Determine the [X, Y] coordinate at the center of the cell enclosing the given text.  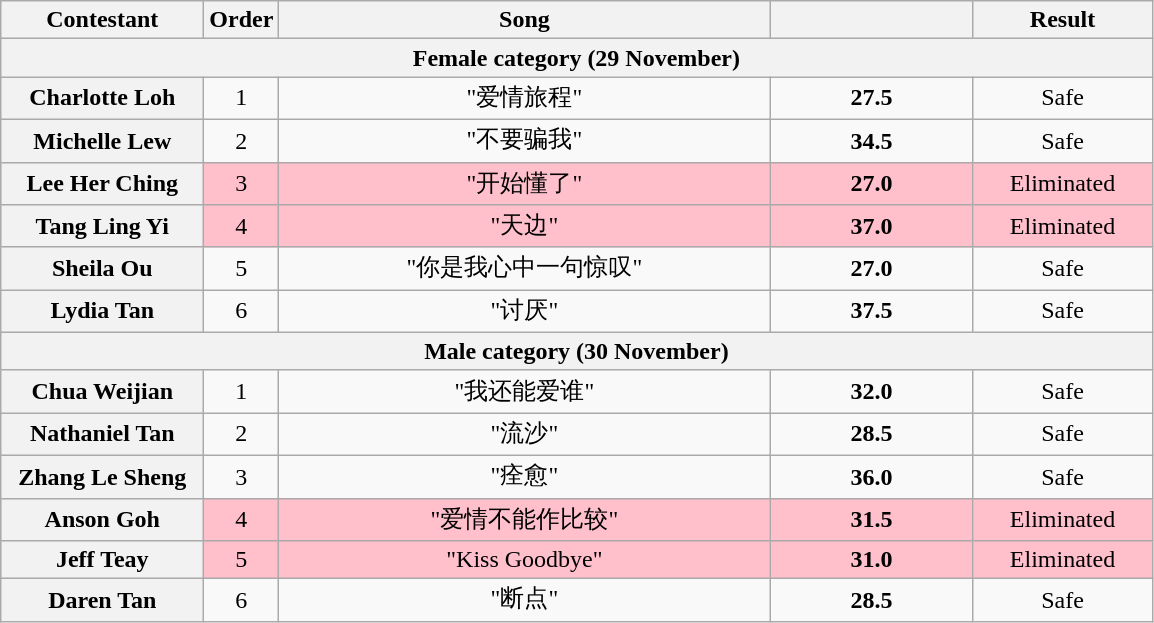
"不要骗我" [524, 140]
Male category (30 November) [576, 351]
"天边" [524, 226]
34.5 [872, 140]
"讨厌" [524, 312]
Nathaniel Tan [102, 434]
31.0 [872, 560]
Chua Weijian [102, 392]
"断点" [524, 600]
"流沙" [524, 434]
Song [524, 20]
Daren Tan [102, 600]
Zhang Le Sheng [102, 476]
Tang Ling Yi [102, 226]
Lee Her Ching [102, 184]
32.0 [872, 392]
31.5 [872, 520]
Female category (29 November) [576, 58]
37.0 [872, 226]
36.0 [872, 476]
Anson Goh [102, 520]
Sheila Ou [102, 268]
27.5 [872, 98]
Jeff Teay [102, 560]
Order [242, 20]
"爱情不能作比较" [524, 520]
Charlotte Loh [102, 98]
"开始懂了" [524, 184]
"Kiss Goodbye" [524, 560]
"痊愈" [524, 476]
Lydia Tan [102, 312]
Michelle Lew [102, 140]
"我还能爱谁" [524, 392]
Result [1062, 20]
37.5 [872, 312]
"爱情旅程" [524, 98]
"你是我心中一句惊叹" [524, 268]
Contestant [102, 20]
